Return (X, Y) of the center of cell containing provided text 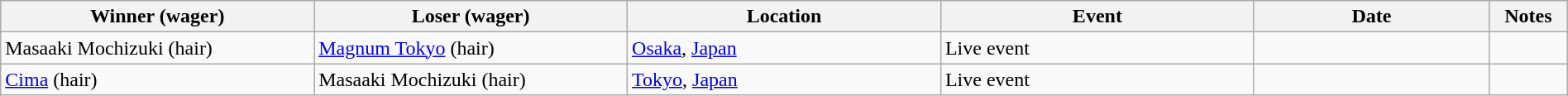
Magnum Tokyo (hair) (471, 48)
Tokyo, Japan (784, 79)
Cima (hair) (157, 79)
Loser (wager) (471, 17)
Event (1097, 17)
Osaka, Japan (784, 48)
Location (784, 17)
Notes (1528, 17)
Date (1371, 17)
Winner (wager) (157, 17)
